Identify which cell holds the provided text, then report its (x, y) central coordinate. 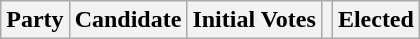
Candidate (128, 20)
Party (35, 20)
Initial Votes (254, 20)
Elected (376, 20)
